For the text-containing cell, return its midpoint in [X, Y] coordinate format. 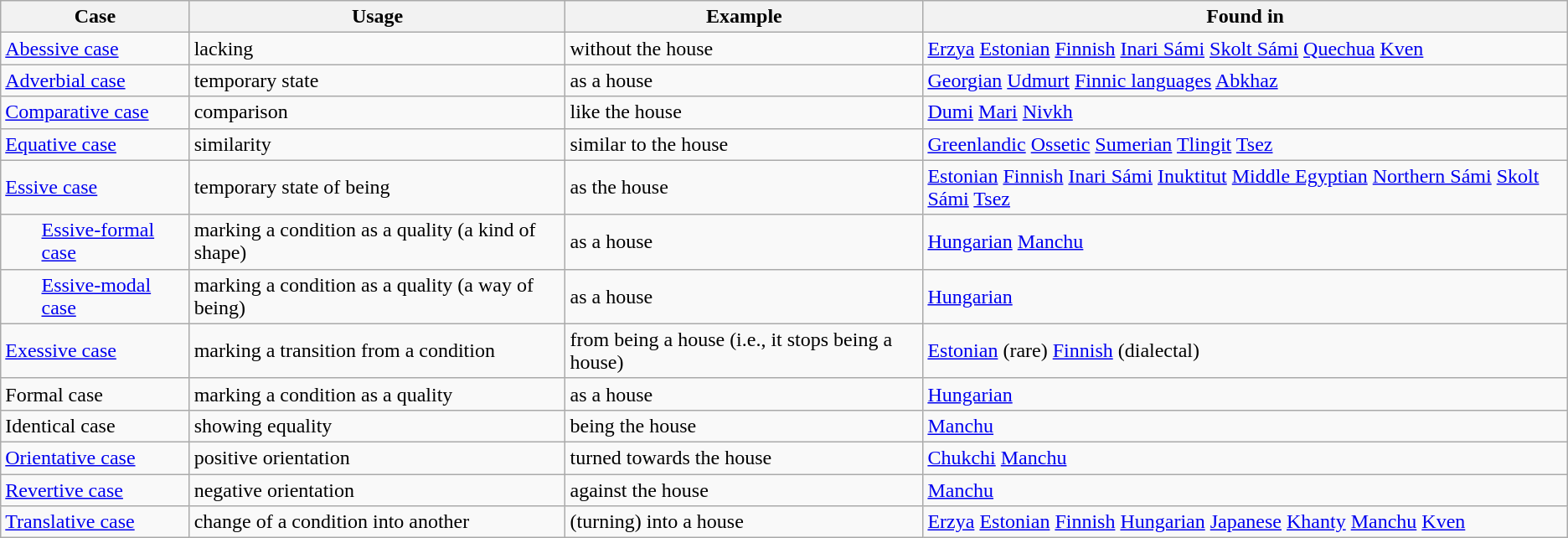
Essive case [95, 188]
similarity [377, 144]
Revertive case [95, 490]
without the house [744, 49]
Erzya Estonian Finnish Hungarian Japanese Khanty Manchu Kven [1245, 522]
showing equality [377, 426]
(turning) into a house [744, 522]
Exessive case [95, 350]
change of a condition into another [377, 522]
comparison [377, 112]
Case [95, 17]
Usage [377, 17]
marking a condition as a quality [377, 394]
Essive-formal case [95, 241]
Orientative case [95, 458]
as the house [744, 188]
Dumi Mari Nivkh [1245, 112]
marking a condition as a quality (a way of being) [377, 297]
turned towards the house [744, 458]
Chukchi Manchu [1245, 458]
temporary state of being [377, 188]
Formal case [95, 394]
like the house [744, 112]
Georgian Udmurt Finnic languages Abkhaz [1245, 80]
temporary state [377, 80]
marking a condition as a quality (a kind of shape) [377, 241]
lacking [377, 49]
Example [744, 17]
against the house [744, 490]
Equative case [95, 144]
positive orientation [377, 458]
negative orientation [377, 490]
Abessive case [95, 49]
Erzya Estonian Finnish Inari Sámi Skolt Sámi Quechua Kven [1245, 49]
marking a transition from a condition [377, 350]
Hungarian Manchu [1245, 241]
from being a house (i.e., it stops being a house) [744, 350]
Identical case [95, 426]
being the house [744, 426]
Comparative case [95, 112]
Greenlandic Ossetic Sumerian Tlingit Tsez [1245, 144]
similar to the house [744, 144]
Essive-modal case [95, 297]
Adverbial case [95, 80]
Translative case [95, 522]
Found in [1245, 17]
Estonian (rare) Finnish (dialectal) [1245, 350]
Estonian Finnish Inari Sámi Inuktitut Middle Egyptian Northern Sámi Skolt Sámi Tsez [1245, 188]
